Output the [x, y] coordinate of the center of the cell containing the given text.  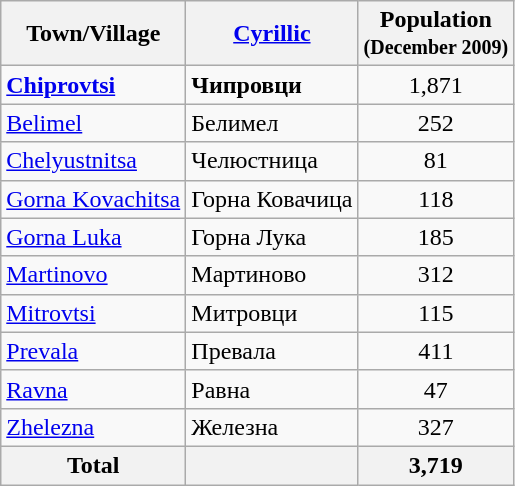
Chiprovtsi [94, 85]
Белимел [272, 123]
Gorna Luka [94, 237]
Превала [272, 351]
Belimel [94, 123]
Cyrillic [272, 34]
Ravna [94, 389]
Martinovo [94, 275]
1,871 [436, 85]
Железна [272, 427]
185 [436, 237]
252 [436, 123]
Митровци [272, 313]
Челюстница [272, 161]
Равна [272, 389]
47 [436, 389]
Горна Ковачица [272, 199]
81 [436, 161]
411 [436, 351]
Zhelezna [94, 427]
Мартиново [272, 275]
Prevala [94, 351]
Чипровци [272, 85]
327 [436, 427]
Mitrovtsi [94, 313]
Total [94, 465]
3,719 [436, 465]
Town/Village [94, 34]
115 [436, 313]
312 [436, 275]
Gorna Kovachitsa [94, 199]
118 [436, 199]
Chelyustnitsa [94, 161]
Population(December 2009) [436, 34]
Горна Лука [272, 237]
